Scan for the cell matching the given text and deliver its (x, y) coordinate at center. 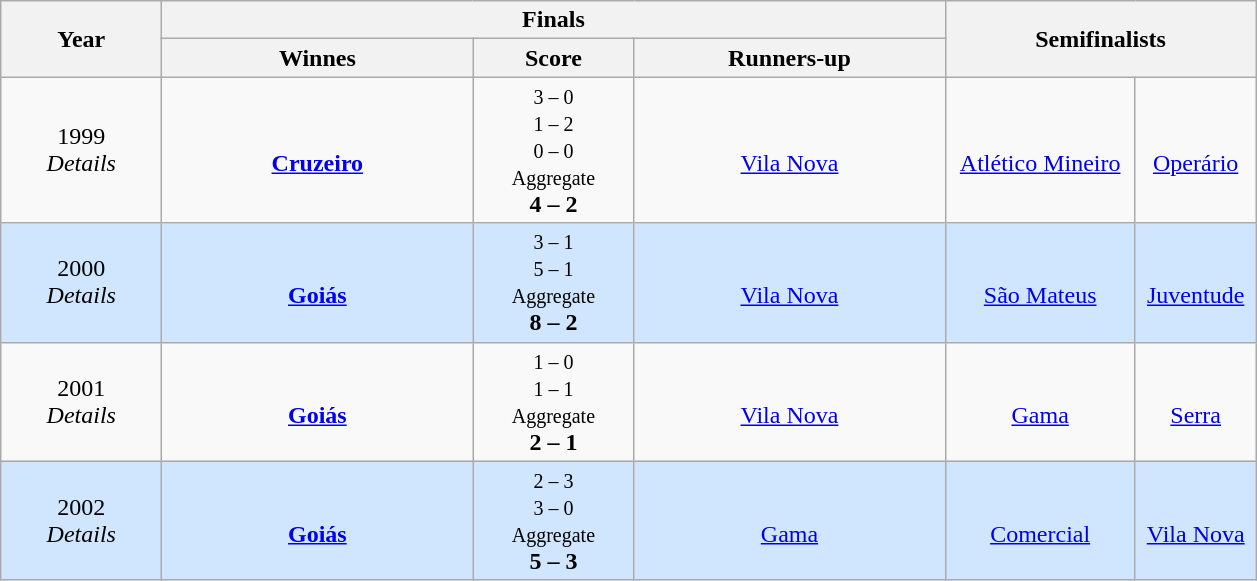
Runners-up (790, 58)
1999Details (82, 150)
Serra (1196, 402)
3 – 0 1 – 20 – 0 Aggregate 4 – 2 (554, 150)
2 – 3 3 – 0Aggregate 5 – 3 (554, 520)
Cruzeiro (318, 150)
Atlético Mineiro (1040, 150)
Winnes (318, 58)
2001Details (82, 402)
Semifinalists (1100, 39)
1 – 0 1 – 1Aggregate 2 – 1 (554, 402)
Score (554, 58)
Comercial (1040, 520)
Operário (1196, 150)
Year (82, 39)
São Mateus (1040, 282)
3 – 1 5 – 1Aggregate 8 – 2 (554, 282)
2000Details (82, 282)
Juventude (1196, 282)
2002Details (82, 520)
Finals (554, 20)
